From the cell containing the given text, extract its center point as (x, y) coordinate. 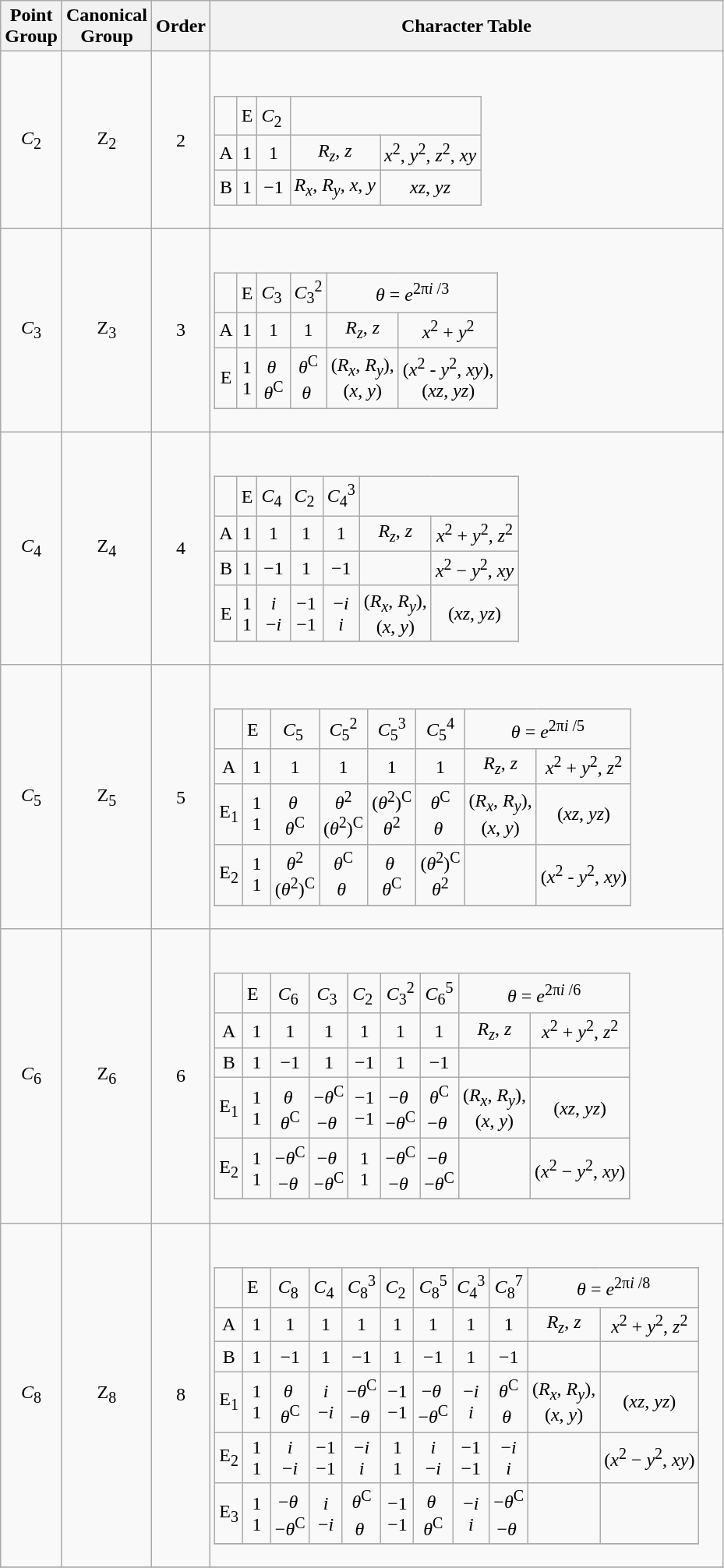
E C4 C2 C43 A 1 1 1 1 Rz, z x2 + y2, z2 B 1 −1 1 −1 x2 − y2, xy E 1 1 i −i −1 −1 −i i (Rx, Ry), (x, y) (xz, yz) (467, 549)
3 (181, 330)
C52 (344, 729)
2 (181, 140)
Z6 (106, 1075)
C53 (392, 729)
PointGroup (31, 26)
Character Table (467, 26)
6 (181, 1075)
x2 + y2 (448, 330)
x2 − y2, xy (474, 569)
θC −θ (440, 1108)
x2, y2, z2, xy (430, 153)
Z4 (106, 549)
E C3 C32 θ = e2πi /3 A 1 1 1 Rz, z x2 + y2 E 1 1 θ θC θC θ (Rx, Ry), (x, y) (x2 - y2, xy), (xz, yz) (467, 330)
Z8 (106, 1395)
5 (181, 796)
xz, yz (430, 187)
Z3 (106, 330)
4 (181, 549)
Z2 (106, 140)
C54 (440, 729)
(x2 - y2, xy), (xz, yz) (448, 378)
C83 (362, 1287)
C85 (433, 1287)
θ = e2πi /6 (544, 993)
Order (181, 26)
Z5 (106, 796)
E C2 A 1 1 Rz, z x2, y2, z2, xy B 1 −1 Rx, Ry, x, y xz, yz (467, 140)
Rx, Ry, x, y (335, 187)
C87 (509, 1287)
E3 (229, 1513)
C65 (440, 993)
θ = e2πi /5 (548, 729)
8 (181, 1395)
θ = e2πi /8 (614, 1287)
CanonicalGroup (106, 26)
θ = e2πi /3 (412, 293)
(x2 - y2, xy) (584, 875)
